Locate the cell with the specified text and output its (x, y) center coordinate. 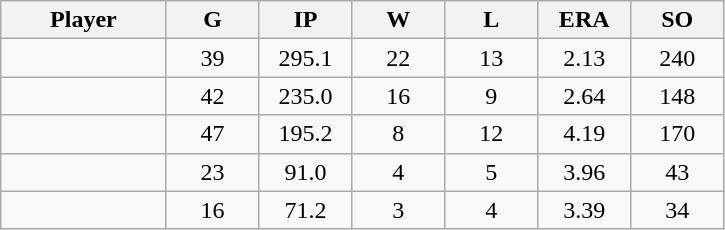
W (398, 20)
23 (212, 172)
295.1 (306, 58)
4.19 (584, 134)
39 (212, 58)
9 (492, 96)
240 (678, 58)
IP (306, 20)
3 (398, 210)
170 (678, 134)
SO (678, 20)
8 (398, 134)
148 (678, 96)
ERA (584, 20)
L (492, 20)
71.2 (306, 210)
91.0 (306, 172)
34 (678, 210)
22 (398, 58)
47 (212, 134)
43 (678, 172)
G (212, 20)
13 (492, 58)
5 (492, 172)
2.64 (584, 96)
3.39 (584, 210)
235.0 (306, 96)
195.2 (306, 134)
Player (84, 20)
42 (212, 96)
2.13 (584, 58)
12 (492, 134)
3.96 (584, 172)
